Capture the cell that displays the provided text and extract its (x, y) central coordinate. 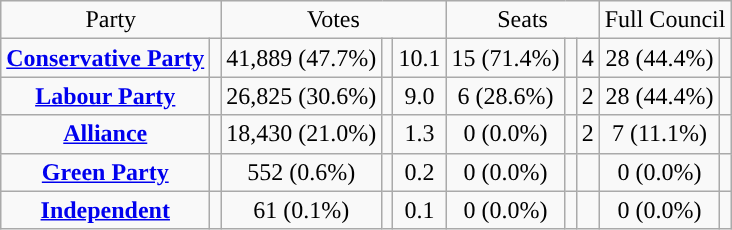
6 (28.6%) (506, 96)
41,889 (47.7%) (302, 58)
Independent (106, 210)
Conservative Party (106, 58)
Seats (522, 20)
7 (11.1%) (660, 134)
Party (111, 20)
0.2 (420, 172)
1.3 (420, 134)
Votes (334, 20)
18,430 (21.0%) (302, 134)
552 (0.6%) (302, 172)
Labour Party (106, 96)
4 (588, 58)
26,825 (30.6%) (302, 96)
61 (0.1%) (302, 210)
Full Council (665, 20)
0.1 (420, 210)
Green Party (106, 172)
Alliance (106, 134)
9.0 (420, 96)
15 (71.4%) (506, 58)
10.1 (420, 58)
